Return [x, y] of the center of cell containing provided text 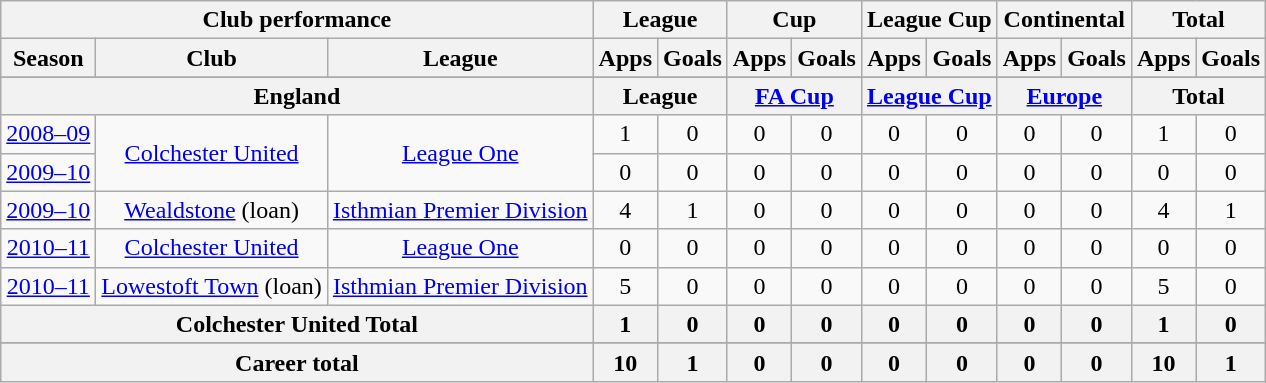
Career total [297, 362]
Colchester United Total [297, 324]
Season [48, 58]
Cup [794, 20]
Club performance [297, 20]
Europe [1064, 96]
FA Cup [794, 96]
2008–09 [48, 134]
Wealdstone (loan) [212, 210]
England [297, 96]
Club [212, 58]
Lowestoft Town (loan) [212, 286]
Continental [1064, 20]
